Return the [X, Y] coordinate for the center point of the cell that contains the specified text.  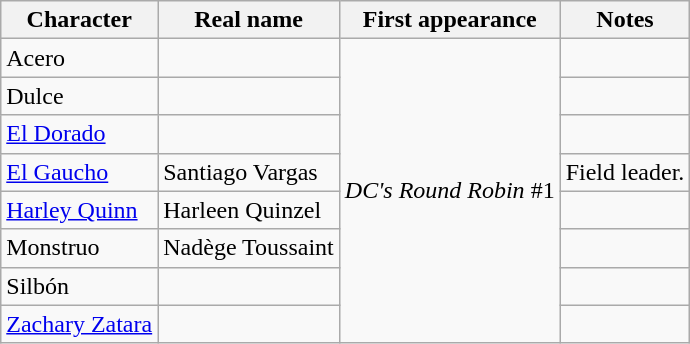
Harley Quinn [80, 210]
Acero [80, 58]
First appearance [450, 20]
Silbón [80, 286]
Notes [625, 20]
Santiago Vargas [249, 172]
Field leader. [625, 172]
Real name [249, 20]
El Gaucho [80, 172]
El Dorado [80, 134]
DC's Round Robin #1 [450, 191]
Monstruo [80, 248]
Harleen Quinzel [249, 210]
Character [80, 20]
Zachary Zatara [80, 324]
Dulce [80, 96]
Nadège Toussaint [249, 248]
